From the cell containing the given text, extract its center point as (X, Y) coordinate. 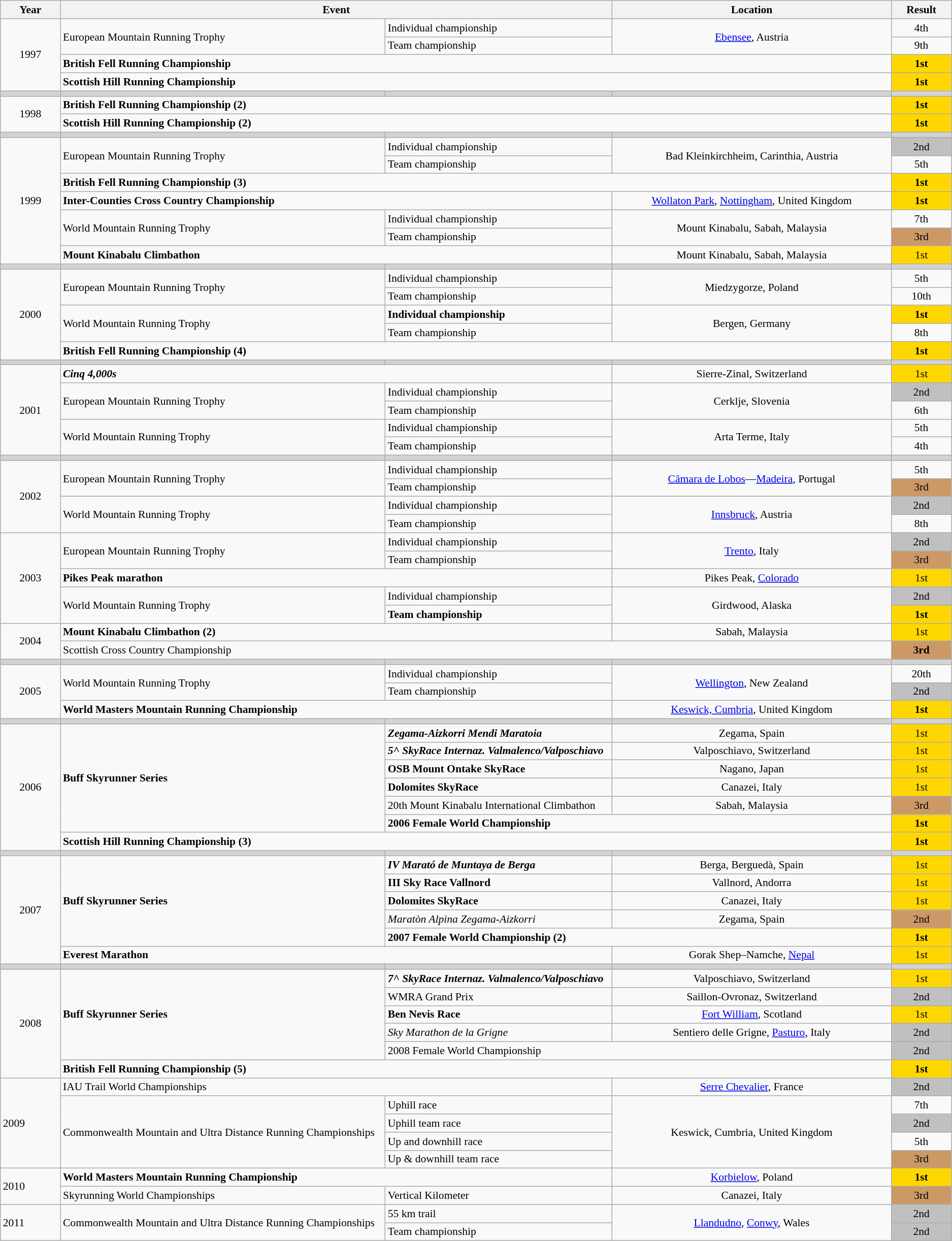
Sentiero delle Grigne, Pasturo, Italy (751, 1033)
Pikes Peak, Colorado (751, 578)
2010 (30, 1186)
Korbielow, Poland (751, 1178)
Mount Kinabalu Climbathon (336, 255)
2008 Female World Championship (639, 1051)
2006 (30, 787)
IV Marató de Muntaya de Berga (499, 865)
20th (922, 674)
British Fell Running Championship (2) (476, 105)
Scottish Hill Running Championship (476, 82)
20th Mount Kinabalu International Climbathon (499, 805)
Uphill race (499, 1105)
Berga, Berguedà, Spain (751, 865)
2004 (30, 641)
Girdwood, Alaska (751, 605)
WMRA Grand Prix (499, 997)
Câmara de Lobos—Madeira, Portugal (751, 478)
British Fell Running Championship (4) (476, 351)
Location (751, 10)
Event (336, 10)
British Fell Running Championship (5) (476, 1069)
2005 (30, 692)
Up & downhill team race (499, 1159)
Vertical Kilometer (499, 1196)
Bad Kleinkirchheim, Carinthia, Austria (751, 155)
Mount Kinabalu Climbathon (2) (336, 632)
55 km trail (499, 1214)
Maratòn Alpina Zegama-Aizkorri (499, 919)
1999 (30, 201)
Wollaton Park, Nottingham, United Kingdom (751, 201)
Nagano, Japan (751, 769)
Fort William, Scotland (751, 1015)
Ebensee, Austria (751, 37)
2006 Female World Championship (639, 824)
Sierre-Zinal, Switzerland (751, 374)
1997 (30, 55)
British Fell Running Championship (3) (476, 183)
Skyrunning World Championships (223, 1196)
Inter-Counties Cross Country Championship (336, 201)
Sky Marathon de la Grigne (499, 1033)
Trento, Italy (751, 550)
Innsbruck, Austria (751, 515)
IAU Trail World Championships (336, 1087)
Scottish Cross Country Championship (476, 650)
Vallnord, Andorra (751, 883)
5^ SkyRace Internaz. Valmalenco/Valposchiavo (499, 751)
Year (30, 10)
2009 (30, 1123)
Up and downhill race (499, 1141)
Arta Terme, Italy (751, 437)
Scottish Hill Running Championship (2) (476, 123)
2007 (30, 910)
British Fell Running Championship (476, 64)
Miedzygorze, Poland (751, 287)
Serre Chevalier, France (751, 1087)
1998 (30, 114)
Llandudno, Conwy, Wales (751, 1223)
Pikes Peak marathon (336, 578)
2007 Female World Championship (2) (639, 937)
9th (922, 46)
2000 (30, 314)
III Sky Race Vallnord (499, 883)
OSB Mount Ontake SkyRace (499, 769)
Wellington, New Zealand (751, 682)
Scottish Hill Running Championship (3) (476, 842)
Uphill team race (499, 1123)
Zegama-Aizkorri Mendi Maratoia (499, 733)
Ben Nevis Race (499, 1015)
2001 (30, 410)
10th (922, 297)
2011 (30, 1223)
Cerklje, Slovenia (751, 401)
Gorak Shep–Namche, Nepal (751, 955)
Everest Marathon (336, 955)
Saillon-Ovronaz, Switzerland (751, 997)
2002 (30, 497)
Bergen, Germany (751, 324)
7^ SkyRace Internaz. Valmalenco/Valposchiavo (499, 978)
2008 (30, 1024)
Cinq 4,000s (336, 374)
6th (922, 410)
Result (922, 10)
2003 (30, 578)
